Extract the (X, Y) coordinate from the center of the cell holding the provided text.  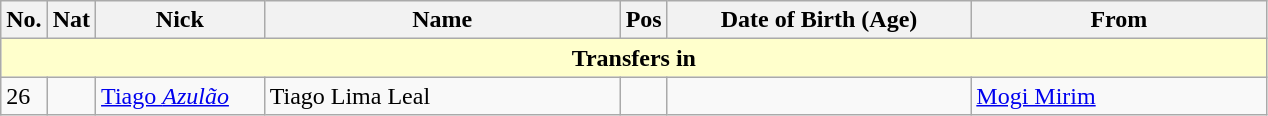
Date of Birth (Age) (819, 20)
Mogi Mirim (1119, 96)
Nick (180, 20)
Transfers in (634, 58)
From (1119, 20)
Nat (71, 20)
Name (442, 20)
Pos (644, 20)
Tiago Azulão (180, 96)
No. (24, 20)
26 (24, 96)
Tiago Lima Leal (442, 96)
